From the cell containing the given text, extract its center point as [x, y] coordinate. 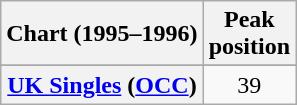
Chart (1995–1996) [102, 34]
Peakposition [249, 34]
UK Singles (OCC) [102, 85]
39 [249, 85]
